Return the (X, Y) coordinate for the center point of the cell that contains the specified text.  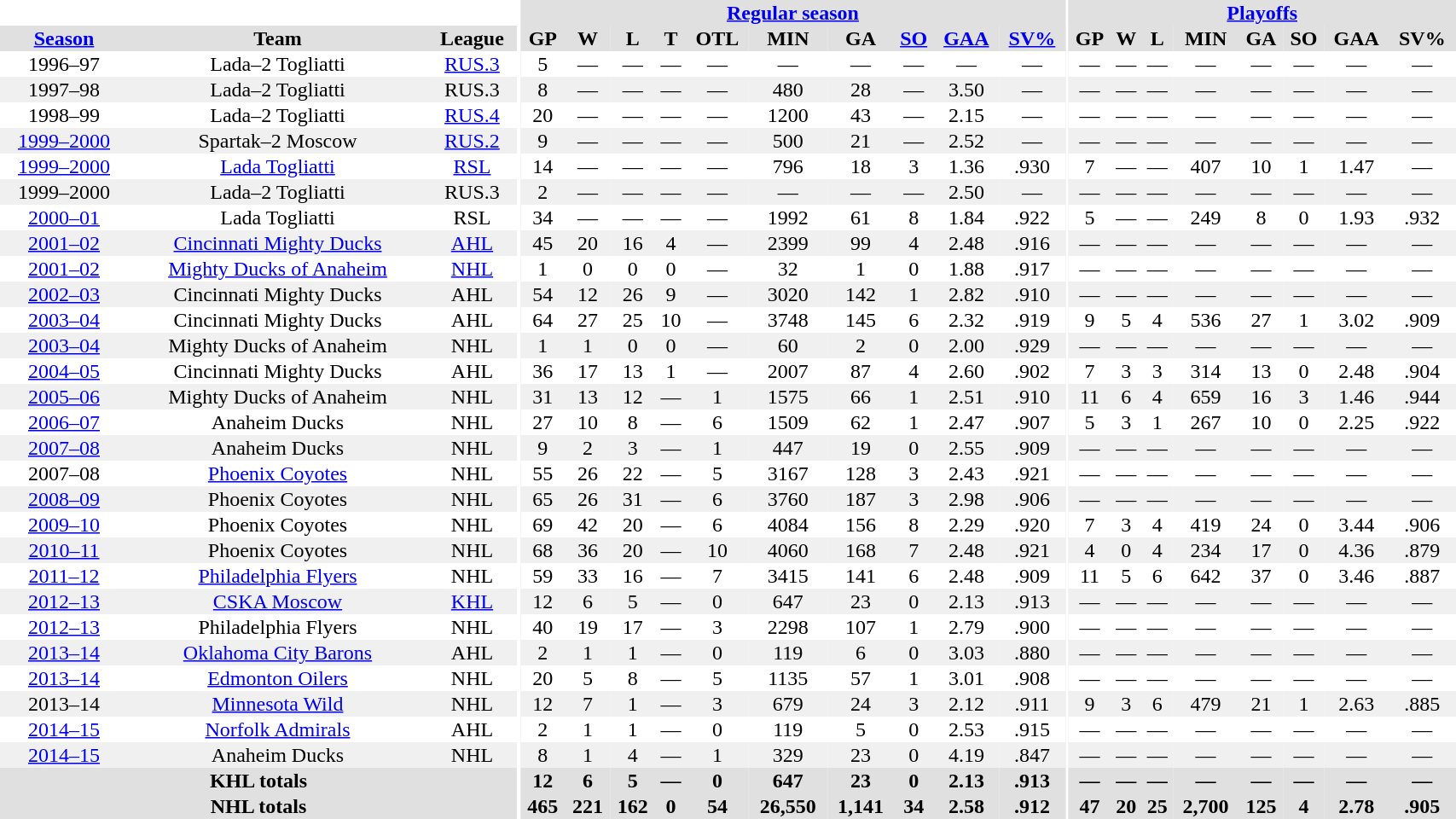
Season (64, 38)
.907 (1032, 422)
.929 (1032, 346)
3167 (788, 473)
2000–01 (64, 218)
2009–10 (64, 525)
.879 (1422, 550)
.908 (1032, 678)
145 (860, 320)
2.25 (1356, 422)
66 (860, 397)
1.88 (966, 269)
4084 (788, 525)
14 (542, 166)
1996–97 (64, 64)
NHL totals (258, 806)
2004–05 (64, 371)
OTL (718, 38)
4060 (788, 550)
3.02 (1356, 320)
45 (542, 243)
.919 (1032, 320)
1998–99 (64, 115)
T (670, 38)
465 (542, 806)
68 (542, 550)
796 (788, 166)
.920 (1032, 525)
2.00 (966, 346)
2.43 (966, 473)
4.36 (1356, 550)
1200 (788, 115)
.880 (1032, 653)
2.98 (966, 499)
2.53 (966, 729)
26,550 (788, 806)
Oklahoma City Barons (278, 653)
2.79 (966, 627)
107 (860, 627)
479 (1206, 704)
407 (1206, 166)
22 (633, 473)
99 (860, 243)
3.03 (966, 653)
60 (788, 346)
.916 (1032, 243)
2.55 (966, 448)
Playoffs (1262, 13)
42 (589, 525)
142 (860, 294)
CSKA Moscow (278, 601)
3020 (788, 294)
3.46 (1356, 576)
2010–11 (64, 550)
3748 (788, 320)
62 (860, 422)
RUS.4 (473, 115)
.887 (1422, 576)
234 (1206, 550)
.847 (1032, 755)
2298 (788, 627)
2.78 (1356, 806)
Norfolk Admirals (278, 729)
2005–06 (64, 397)
3.01 (966, 678)
2.52 (966, 141)
.915 (1032, 729)
.917 (1032, 269)
1,141 (860, 806)
.904 (1422, 371)
55 (542, 473)
1.36 (966, 166)
2,700 (1206, 806)
Edmonton Oilers (278, 678)
1992 (788, 218)
Team (278, 38)
Regular season (793, 13)
.944 (1422, 397)
59 (542, 576)
2006–07 (64, 422)
Minnesota Wild (278, 704)
.932 (1422, 218)
.912 (1032, 806)
3.44 (1356, 525)
2.58 (966, 806)
.885 (1422, 704)
47 (1090, 806)
125 (1261, 806)
1575 (788, 397)
2399 (788, 243)
2.82 (966, 294)
141 (860, 576)
2.51 (966, 397)
314 (1206, 371)
2.60 (966, 371)
87 (860, 371)
659 (1206, 397)
League (473, 38)
3760 (788, 499)
187 (860, 499)
419 (1206, 525)
KHL totals (258, 781)
679 (788, 704)
4.19 (966, 755)
642 (1206, 576)
18 (860, 166)
28 (860, 90)
.900 (1032, 627)
447 (788, 448)
2.63 (1356, 704)
65 (542, 499)
536 (1206, 320)
40 (542, 627)
2008–09 (64, 499)
61 (860, 218)
168 (860, 550)
2007 (788, 371)
1.46 (1356, 397)
2.12 (966, 704)
KHL (473, 601)
221 (589, 806)
.911 (1032, 704)
156 (860, 525)
2.50 (966, 192)
128 (860, 473)
.902 (1032, 371)
2011–12 (64, 576)
Spartak–2 Moscow (278, 141)
2.47 (966, 422)
57 (860, 678)
1.93 (1356, 218)
69 (542, 525)
329 (788, 755)
1.84 (966, 218)
267 (1206, 422)
3415 (788, 576)
1135 (788, 678)
480 (788, 90)
1997–98 (64, 90)
2.29 (966, 525)
32 (788, 269)
500 (788, 141)
33 (589, 576)
43 (860, 115)
.930 (1032, 166)
2.15 (966, 115)
249 (1206, 218)
3.50 (966, 90)
162 (633, 806)
1509 (788, 422)
2.32 (966, 320)
1.47 (1356, 166)
37 (1261, 576)
RUS.2 (473, 141)
64 (542, 320)
2002–03 (64, 294)
.905 (1422, 806)
